Return the [x, y] coordinate for the center point of the cell that contains the specified text.  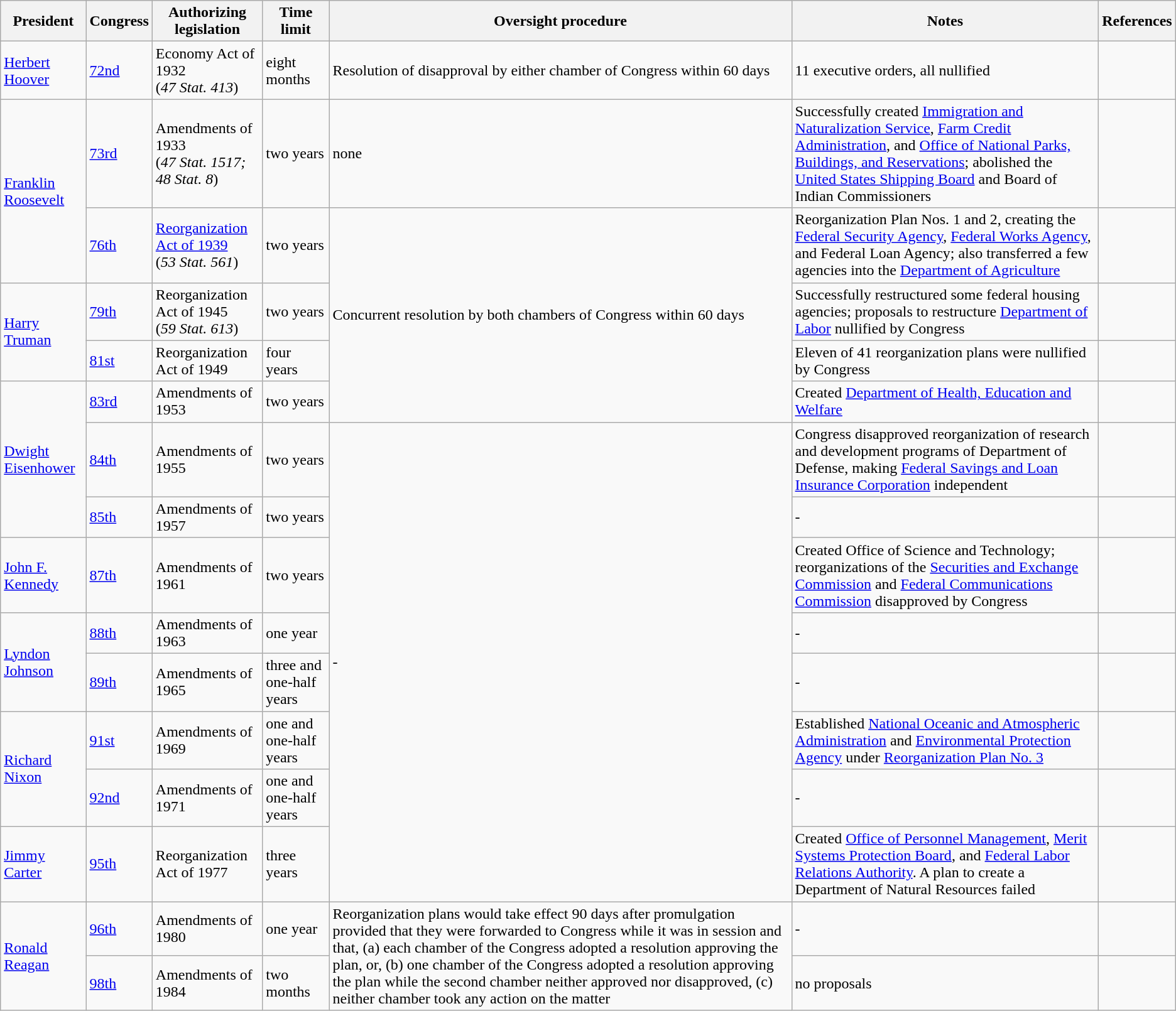
Herbert Hoover [43, 70]
Franklin Roosevelt [43, 191]
none [560, 153]
Amendments of 1957 [207, 517]
91st [119, 740]
Reorganization Act of 1949 [207, 360]
Notes [945, 21]
84th [119, 460]
95th [119, 864]
three years [296, 864]
three and one-half years [296, 682]
Successfully restructured some federal housing agencies; proposals to restructure Department of Labor nullified by Congress [945, 311]
Amendments of 1933 (47 Stat. 1517; 48 Stat. 8) [207, 153]
two months [296, 983]
Established National Oceanic and Atmospheric Administration and Environmental Protection Agency under Reorganization Plan No. 3 [945, 740]
Created Department of Health, Education and Welfare [945, 402]
Amendments of 1984 [207, 983]
96th [119, 929]
92nd [119, 798]
88th [119, 633]
Reorganization Act of 1977 [207, 864]
79th [119, 311]
Time limit [296, 21]
Amendments of 1963 [207, 633]
Amendments of 1980 [207, 929]
Reorganization Act of 1939 (53 Stat. 561) [207, 245]
President [43, 21]
Ronald Reagan [43, 956]
no proposals [945, 983]
72nd [119, 70]
Eleven of 41 reorganization plans were nullified by Congress [945, 360]
89th [119, 682]
Reorganization Act of 1945 (59 Stat. 613) [207, 311]
76th [119, 245]
81st [119, 360]
11 executive orders, all nullified [945, 70]
Concurrent resolution by both chambers of Congress within 60 days [560, 315]
Richard Nixon [43, 769]
98th [119, 983]
Congress [119, 21]
Harry Truman [43, 332]
eight months [296, 70]
85th [119, 517]
four years [296, 360]
Jimmy Carter [43, 864]
Oversight procedure [560, 21]
Resolution of disapproval by either chamber of Congress within 60 days [560, 70]
Amendments of 1969 [207, 740]
Economy Act of 1932 (47 Stat. 413) [207, 70]
87th [119, 575]
83rd [119, 402]
Lyndon Johnson [43, 662]
Amendments of 1961 [207, 575]
Authorizing legislation [207, 21]
References [1137, 21]
Amendments of 1971 [207, 798]
Amendments of 1965 [207, 682]
73rd [119, 153]
Amendments of 1955 [207, 460]
John F. Kennedy [43, 575]
Amendments of 1953 [207, 402]
Dwight Eisenhower [43, 460]
